Find where the given text appears and provide that cell's center as [X, Y] coordinate. 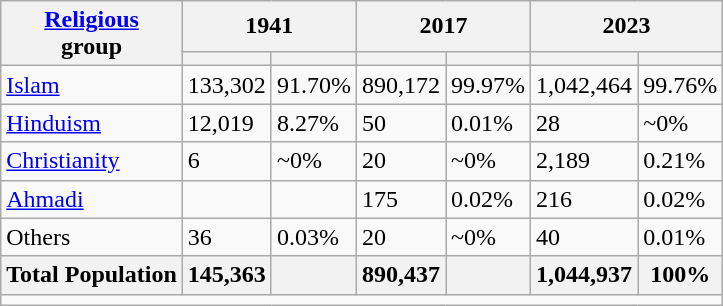
6 [226, 161]
1,042,464 [584, 85]
1,044,937 [584, 275]
0.03% [314, 237]
Islam [92, 85]
8.27% [314, 123]
Christianity [92, 161]
36 [226, 237]
Others [92, 237]
12,019 [226, 123]
40 [584, 237]
Ahmadi [92, 199]
145,363 [226, 275]
Total Population [92, 275]
216 [584, 199]
175 [400, 199]
91.70% [314, 85]
Religiousgroup [92, 34]
890,437 [400, 275]
890,172 [400, 85]
1941 [269, 26]
0.21% [680, 161]
Hinduism [92, 123]
2017 [443, 26]
99.97% [488, 85]
100% [680, 275]
2023 [627, 26]
2,189 [584, 161]
28 [584, 123]
99.76% [680, 85]
133,302 [226, 85]
50 [400, 123]
